Capture the cell that displays the provided text and extract its [X, Y] central coordinate. 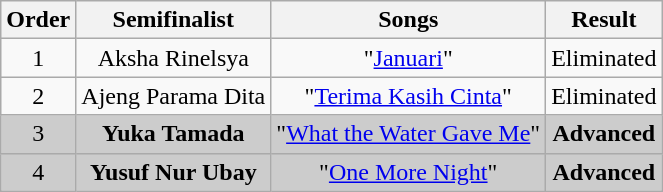
Yuka Tamada [174, 134]
1 [38, 58]
"Januari" [408, 58]
Ajeng Parama Dita [174, 96]
Yusuf Nur Ubay [174, 172]
"Terima Kasih Cinta" [408, 96]
4 [38, 172]
Aksha Rinelsya [174, 58]
"What the Water Gave Me" [408, 134]
Result [604, 20]
"One More Night" [408, 172]
Semifinalist [174, 20]
3 [38, 134]
Order [38, 20]
Songs [408, 20]
2 [38, 96]
